Provide the (X, Y) coordinate of the cell's center where the given text is located.  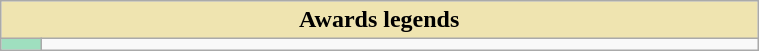
Awards legends (380, 20)
